Capture the cell that displays the provided text and extract its (x, y) central coordinate. 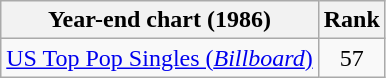
Rank (352, 20)
US Top Pop Singles (Billboard) (160, 58)
Year-end chart (1986) (160, 20)
57 (352, 58)
